Locate the cell with the specified text and output its [X, Y] center coordinate. 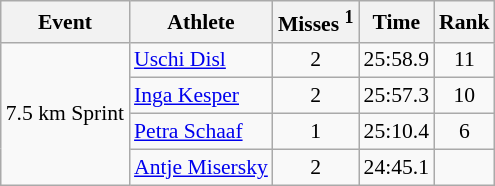
11 [464, 60]
Antje Misersky [201, 167]
25:58.9 [396, 60]
Petra Schaaf [201, 132]
Rank [464, 22]
Time [396, 22]
6 [464, 132]
25:57.3 [396, 96]
25:10.4 [396, 132]
1 [316, 132]
Misses 1 [316, 22]
Inga Kesper [201, 96]
24:45.1 [396, 167]
Event [65, 22]
Uschi Disl [201, 60]
10 [464, 96]
7.5 km Sprint [65, 113]
Athlete [201, 22]
